Scan for the cell matching the given text and deliver its [X, Y] coordinate at center. 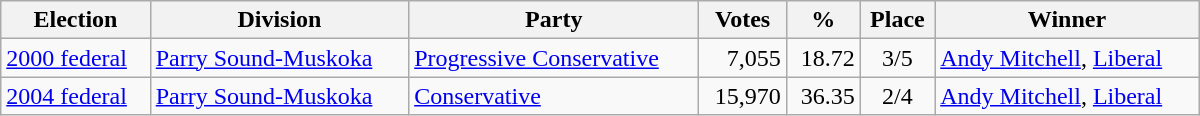
Progressive Conservative [554, 58]
7,055 [742, 58]
Conservative [554, 96]
2000 federal [76, 58]
15,970 [742, 96]
36.35 [823, 96]
2004 federal [76, 96]
% [823, 20]
Party [554, 20]
Division [279, 20]
Place [898, 20]
3/5 [898, 58]
Election [76, 20]
Winner [1068, 20]
18.72 [823, 58]
2/4 [898, 96]
Votes [742, 20]
